Determine the [x, y] coordinate at the center of the cell enclosing the given text.  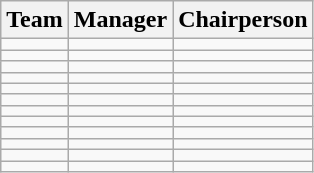
Chairperson [243, 20]
Manager [120, 20]
Team [35, 20]
